Provide the [X, Y] coordinate of the cell's center where the given text is located.  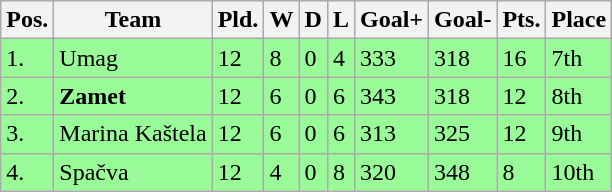
9th [579, 134]
348 [463, 172]
Marina Kaštela [133, 134]
2. [28, 96]
3. [28, 134]
Pld. [238, 20]
Place [579, 20]
Spačva [133, 172]
320 [391, 172]
333 [391, 58]
Zamet [133, 96]
D [313, 20]
Umag [133, 58]
Goal- [463, 20]
Pos. [28, 20]
10th [579, 172]
7th [579, 58]
Team [133, 20]
325 [463, 134]
4. [28, 172]
1. [28, 58]
Pts. [522, 20]
313 [391, 134]
W [282, 20]
Goal+ [391, 20]
343 [391, 96]
16 [522, 58]
8th [579, 96]
L [340, 20]
